Determine the [X, Y] coordinate at the center of the cell enclosing the given text.  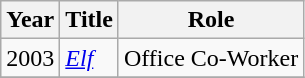
Role [210, 20]
Title [90, 20]
Year [30, 20]
2003 [30, 58]
Office Co-Worker [210, 58]
Elf [90, 58]
